Locate the cell with the specified text and output its [X, Y] center coordinate. 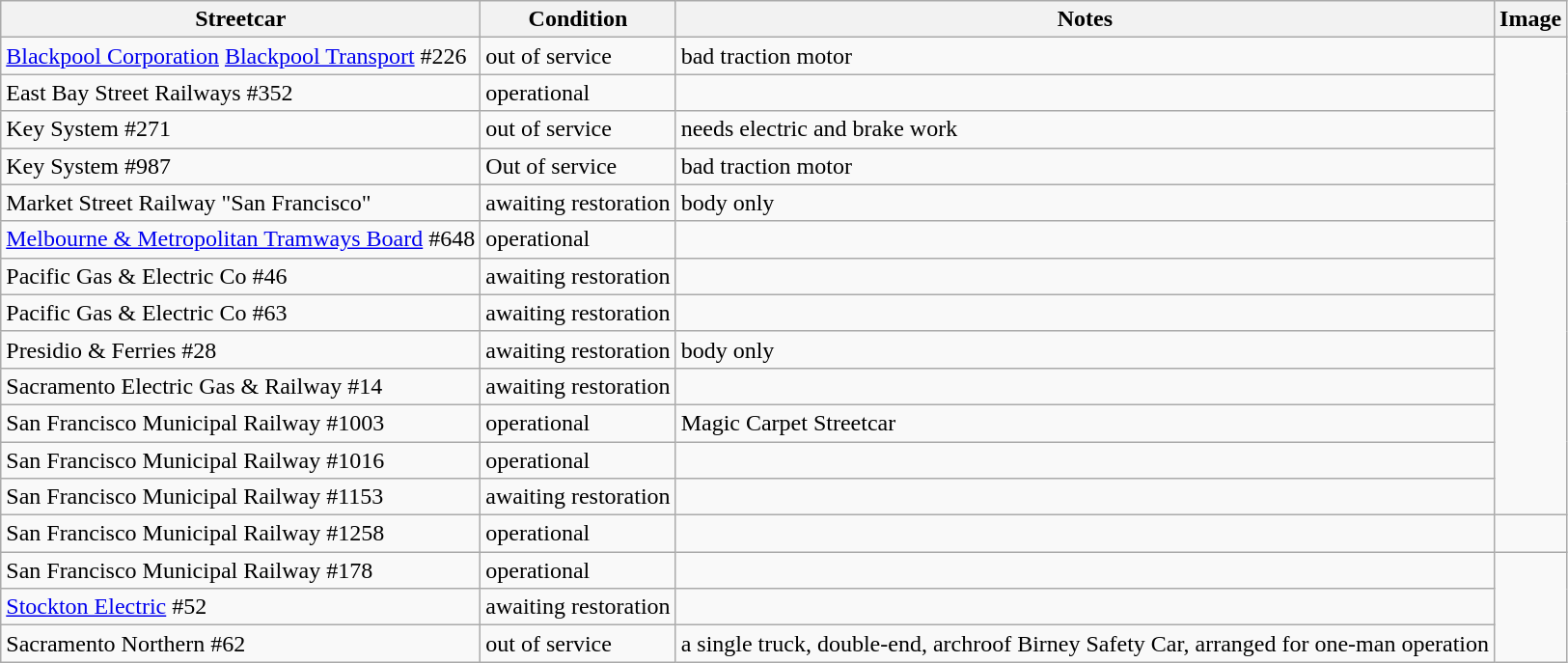
San Francisco Municipal Railway #1003 [241, 423]
Sacramento Electric Gas & Railway #14 [241, 386]
Presidio & Ferries #28 [241, 349]
Notes [1085, 19]
Key System #271 [241, 129]
Market Street Railway "San Francisco" [241, 203]
Streetcar [241, 19]
Magic Carpet Streetcar [1085, 423]
Stockton Electric #52 [241, 607]
a single truck, double-end, archroof Birney Safety Car, arranged for one-man operation [1085, 644]
needs electric and brake work [1085, 129]
Melbourne & Metropolitan Tramways Board #648 [241, 239]
Image [1530, 19]
East Bay Street Railways #352 [241, 93]
Key System #987 [241, 166]
Pacific Gas & Electric Co #63 [241, 313]
San Francisco Municipal Railway #1258 [241, 534]
Pacific Gas & Electric Co #46 [241, 276]
San Francisco Municipal Railway #178 [241, 570]
Condition [578, 19]
Sacramento Northern #62 [241, 644]
San Francisco Municipal Railway #1016 [241, 460]
Out of service [578, 166]
Blackpool Corporation Blackpool Transport #226 [241, 56]
San Francisco Municipal Railway #1153 [241, 497]
